Capture the cell that displays the provided text and extract its [X, Y] central coordinate. 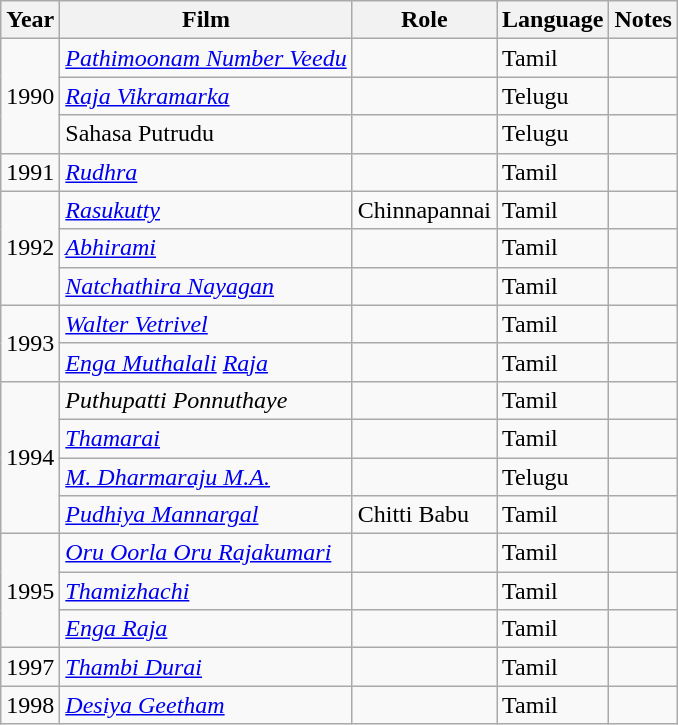
Puthupatti Ponnuthaye [206, 400]
Pudhiya Mannargal [206, 515]
Rasukutty [206, 210]
Role [424, 20]
Pathimoonam Number Veedu [206, 58]
1992 [30, 248]
Film [206, 20]
Natchathira Nayagan [206, 286]
Notes [643, 20]
Enga Muthalali Raja [206, 362]
1995 [30, 591]
Year [30, 20]
Oru Oorla Oru Rajakumari [206, 553]
Thamizhachi [206, 591]
Enga Raja [206, 629]
Chitti Babu [424, 515]
Walter Vetrivel [206, 324]
Chinnapannai [424, 210]
Language [553, 20]
Desiya Geetham [206, 705]
1994 [30, 457]
Thamarai [206, 438]
Thambi Durai [206, 667]
Raja Vikramarka [206, 96]
1993 [30, 343]
M. Dharmaraju M.A. [206, 477]
1997 [30, 667]
Rudhra [206, 172]
1990 [30, 96]
1991 [30, 172]
Abhirami [206, 248]
1998 [30, 705]
Sahasa Putrudu [206, 134]
